Locate the cell with the specified text and output its (X, Y) center coordinate. 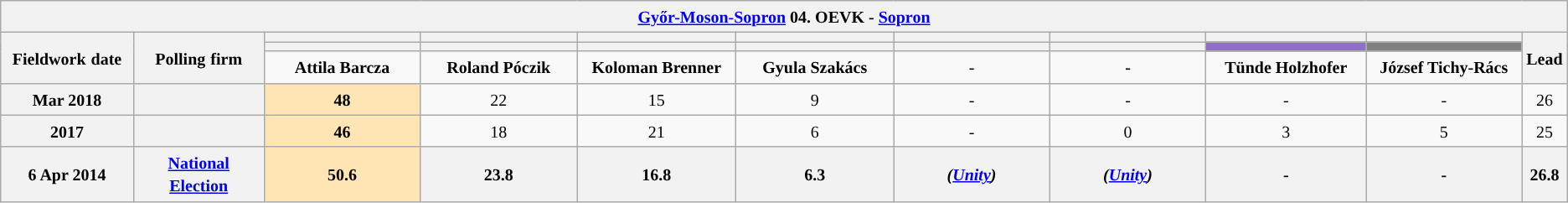
15 (657, 99)
22 (499, 99)
3 (1287, 131)
26 (1545, 99)
Mar 2018 (67, 99)
26.8 (1545, 174)
Attila Barcza (342, 67)
25 (1545, 131)
Roland Póczik (499, 67)
2017 (67, 131)
Győr-Moson-Sopron 04. OEVK - Sopron (784, 17)
Gyula Szakács (815, 67)
6.3 (815, 174)
6 Apr 2014 (67, 174)
Tünde Holzhofer (1287, 67)
National Election (199, 174)
21 (657, 131)
Koloman Brenner (657, 67)
5 (1444, 131)
9 (815, 99)
23.8 (499, 174)
6 (815, 131)
0 (1127, 131)
46 (342, 131)
Polling firm (199, 58)
József Tichy-Rács (1444, 67)
16.8 (657, 174)
Lead (1545, 58)
18 (499, 131)
Fieldwork date (67, 58)
50.6 (342, 174)
48 (342, 99)
